From the cell containing the given text, extract its center point as (X, Y) coordinate. 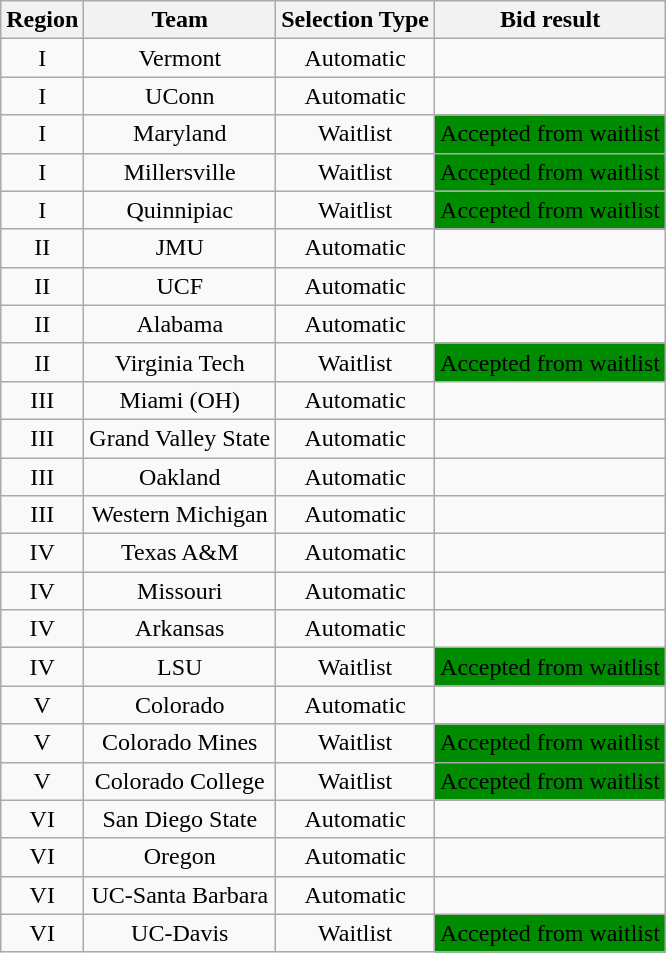
UC-Santa Barbara (180, 895)
Region (42, 20)
Bid result (550, 20)
Team (180, 20)
Miami (OH) (180, 400)
Vermont (180, 58)
UC-Davis (180, 933)
Grand Valley State (180, 438)
Arkansas (180, 629)
Oregon (180, 857)
Colorado (180, 705)
Quinnipiac (180, 210)
Missouri (180, 591)
Alabama (180, 324)
San Diego State (180, 819)
Maryland (180, 134)
Millersville (180, 172)
Selection Type (356, 20)
Virginia Tech (180, 362)
JMU (180, 248)
UCF (180, 286)
Texas A&M (180, 553)
Colorado College (180, 781)
Colorado Mines (180, 743)
LSU (180, 667)
UConn (180, 96)
Oakland (180, 477)
Western Michigan (180, 515)
